Identify which cell holds the provided text, then report its (X, Y) central coordinate. 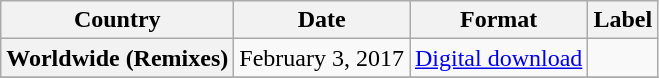
Country (118, 20)
Digital download (499, 58)
February 3, 2017 (322, 58)
Label (623, 20)
Worldwide (Remixes) (118, 58)
Format (499, 20)
Date (322, 20)
